Return the (X, Y) coordinate for the center point of the cell that contains the specified text.  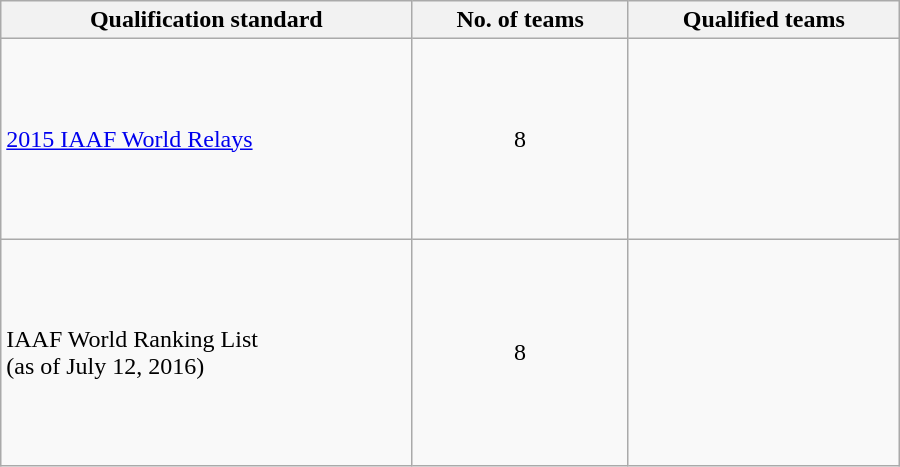
IAAF World Ranking List(as of July 12, 2016) (206, 352)
Qualification standard (206, 20)
2015 IAAF World Relays (206, 139)
No. of teams (520, 20)
Qualified teams (764, 20)
